Extract the [x, y] coordinate from the center of the cell holding the provided text.  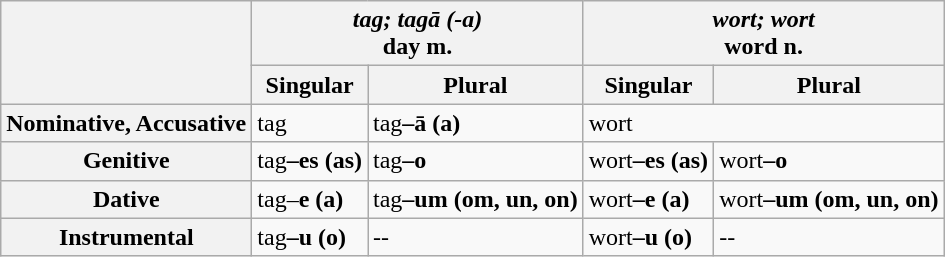
wort–es (as) [648, 161]
Dative [126, 199]
tag; tagā (-a) day m. [418, 34]
tag–u (o) [310, 237]
tag–es (as) [310, 161]
wort [764, 123]
tag–e (a) [310, 199]
wort; wort word n. [764, 34]
Instrumental [126, 237]
tag–um (om, un, on) [476, 199]
wort–o [829, 161]
Nominative, Accusative [126, 123]
tag–o [476, 161]
wort–e (a) [648, 199]
wort–u (o) [648, 237]
tag [310, 123]
wort–um (om, un, on) [829, 199]
tag–ā (a) [476, 123]
Genitive [126, 161]
